Detect which cell encompasses the target text, then output its (x, y) center coordinate. 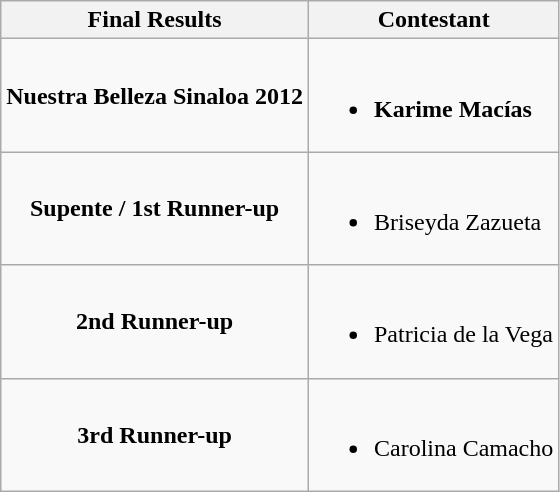
Nuestra Belleza Sinaloa 2012 (155, 96)
Final Results (155, 20)
2nd Runner-up (155, 322)
Carolina Camacho (433, 434)
3rd Runner-up (155, 434)
Supente / 1st Runner-up (155, 208)
Patricia de la Vega (433, 322)
Contestant (433, 20)
Briseyda Zazueta (433, 208)
Karime Macías (433, 96)
